Extract the [X, Y] coordinate from the center of the cell holding the provided text.  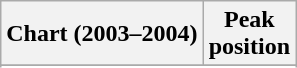
Chart (2003–2004) [102, 34]
Peakposition [249, 34]
